Extract the [X, Y] coordinate from the center of the cell holding the provided text.  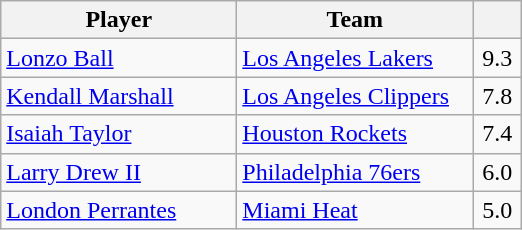
Los Angeles Clippers [355, 96]
7.4 [498, 134]
6.0 [498, 172]
Houston Rockets [355, 134]
Isaiah Taylor [119, 134]
Larry Drew II [119, 172]
7.8 [498, 96]
5.0 [498, 210]
London Perrantes [119, 210]
Kendall Marshall [119, 96]
Philadelphia 76ers [355, 172]
Player [119, 20]
Miami Heat [355, 210]
Team [355, 20]
9.3 [498, 58]
Lonzo Ball [119, 58]
Los Angeles Lakers [355, 58]
